Provide the [X, Y] coordinate of the cell's center where the given text is located.  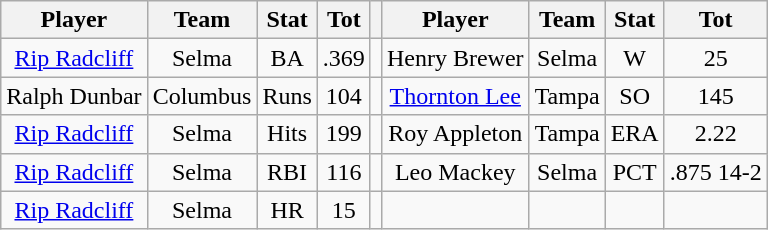
ERA [634, 134]
RBI [287, 172]
PCT [634, 172]
Thornton Lee [455, 96]
Henry Brewer [455, 58]
25 [716, 58]
HR [287, 210]
15 [344, 210]
Columbus [202, 96]
104 [344, 96]
145 [716, 96]
Roy Appleton [455, 134]
Ralph Dunbar [74, 96]
2.22 [716, 134]
W [634, 58]
.369 [344, 58]
116 [344, 172]
Hits [287, 134]
Leo Mackey [455, 172]
.875 14-2 [716, 172]
199 [344, 134]
SO [634, 96]
BA [287, 58]
Runs [287, 96]
